For the text-containing cell, return its midpoint in [x, y] coordinate format. 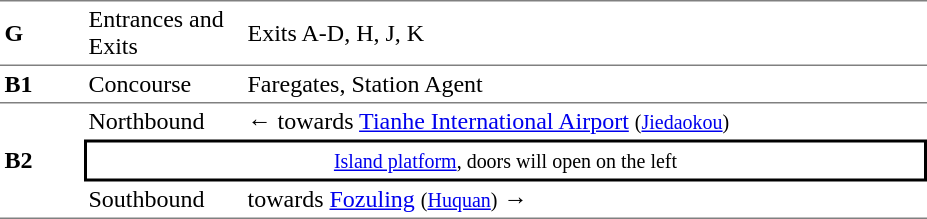
Exits A-D, H, J, K [585, 33]
Faregates, Station Agent [585, 85]
Island platform, doors will open on the left [506, 161]
Concourse [164, 85]
Entrances and Exits [164, 33]
Northbound [164, 122]
B1 [42, 85]
← towards Tianhe International Airport (Jiedaokou) [585, 122]
G [42, 33]
